Search for the cell housing the specified text and yield its (X, Y) center coordinate. 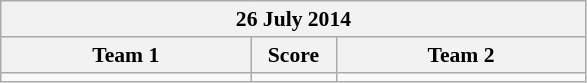
Team 1 (126, 55)
Score (294, 55)
Team 2 (461, 55)
26 July 2014 (294, 19)
